Find where the given text appears and provide that cell's center as (X, Y) coordinate. 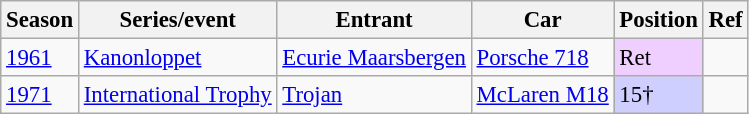
McLaren M18 (542, 95)
1961 (40, 58)
15† (658, 95)
Ecurie Maarsbergen (374, 58)
Season (40, 20)
Car (542, 20)
Ref (726, 20)
International Trophy (178, 95)
Entrant (374, 20)
Ret (658, 58)
1971 (40, 95)
Trojan (374, 95)
Series/event (178, 20)
Porsche 718 (542, 58)
Position (658, 20)
Kanonloppet (178, 58)
